Capture the cell that displays the provided text and extract its (x, y) central coordinate. 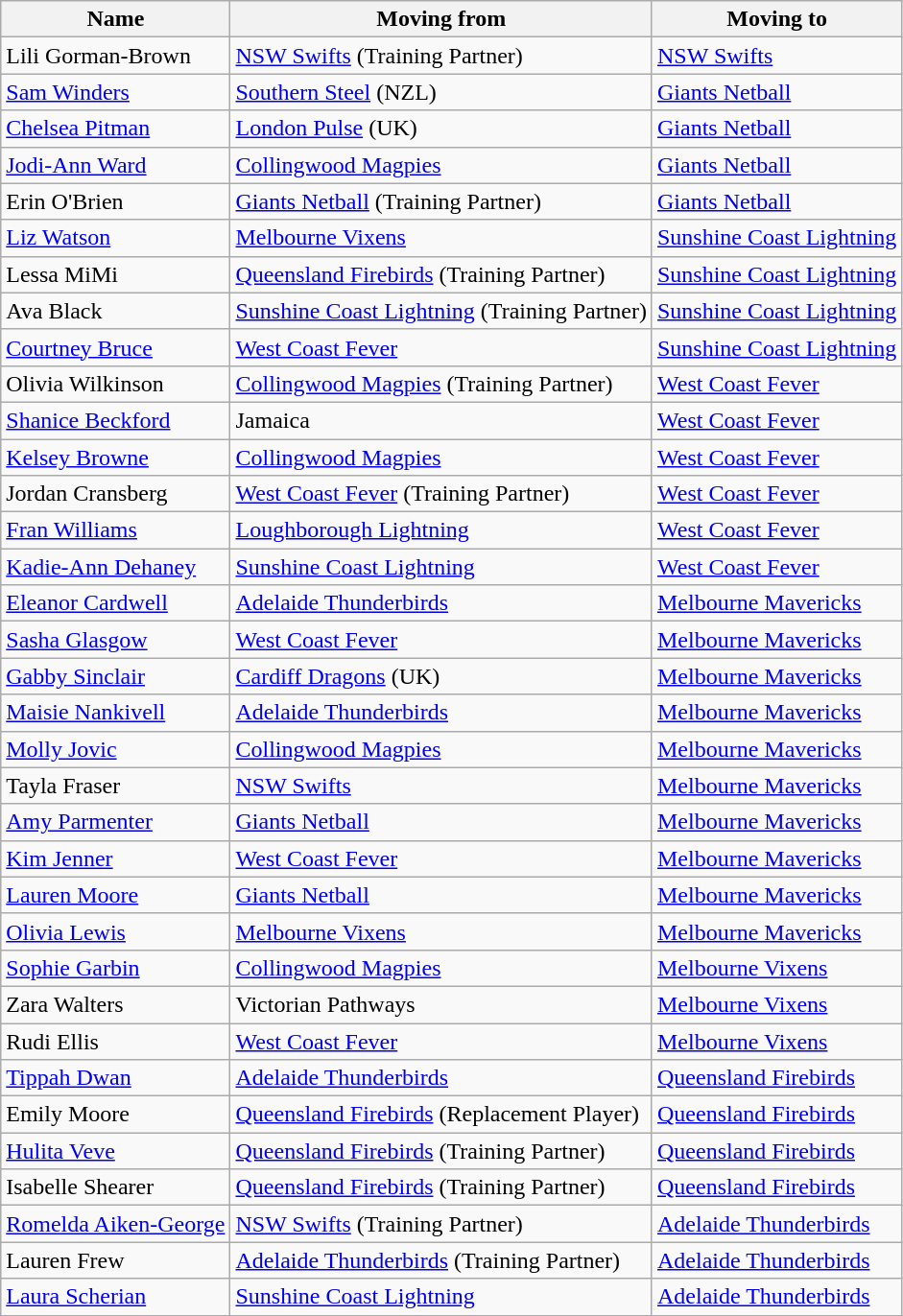
Sophie Garbin (115, 968)
Ava Black (115, 311)
Giants Netball (Training Partner) (441, 201)
Shanice Beckford (115, 420)
Sasha Glasgow (115, 640)
Olivia Lewis (115, 931)
Lessa MiMi (115, 274)
Maisie Nankivell (115, 713)
Lili Gorman-Brown (115, 56)
Adelaide Thunderbirds (Training Partner) (441, 1260)
Courtney Bruce (115, 347)
West Coast Fever (Training Partner) (441, 494)
Erin O'Brien (115, 201)
Kim Jenner (115, 858)
Romelda Aiken-George (115, 1224)
Amy Parmenter (115, 822)
Gabby Sinclair (115, 676)
Jodi-Ann Ward (115, 165)
Tayla Fraser (115, 786)
Sunshine Coast Lightning (Training Partner) (441, 311)
Lauren Frew (115, 1260)
London Pulse (UK) (441, 129)
Eleanor Cardwell (115, 603)
Southern Steel (NZL) (441, 92)
Lauren Moore (115, 895)
Jordan Cransberg (115, 494)
Collingwood Magpies (Training Partner) (441, 384)
Moving from (441, 19)
Hulita Veve (115, 1151)
Loughborough Lightning (441, 530)
Fran Williams (115, 530)
Moving to (776, 19)
Kadie-Ann Dehaney (115, 567)
Isabelle Shearer (115, 1187)
Emily Moore (115, 1115)
Cardiff Dragons (UK) (441, 676)
Molly Jovic (115, 749)
Olivia Wilkinson (115, 384)
Jamaica (441, 420)
Liz Watson (115, 238)
Tippah Dwan (115, 1078)
Victorian Pathways (441, 1004)
Laura Scherian (115, 1297)
Name (115, 19)
Rudi Ellis (115, 1041)
Queensland Firebirds (Replacement Player) (441, 1115)
Kelsey Browne (115, 458)
Sam Winders (115, 92)
Chelsea Pitman (115, 129)
Zara Walters (115, 1004)
